Locate the cell with the specified text and output its (x, y) center coordinate. 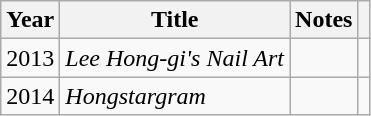
Notes (324, 20)
2014 (30, 96)
Lee Hong-gi's Nail Art (175, 58)
Title (175, 20)
Hongstargram (175, 96)
Year (30, 20)
2013 (30, 58)
